Return the [X, Y] coordinate for the center point of the cell that contains the specified text.  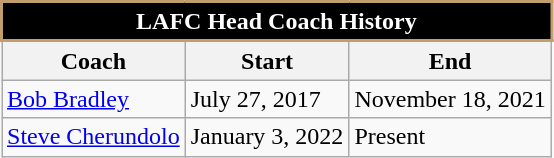
Start [267, 60]
LAFC Head Coach History [277, 22]
Present [450, 137]
July 27, 2017 [267, 99]
Steve Cherundolo [94, 137]
End [450, 60]
Bob Bradley [94, 99]
November 18, 2021 [450, 99]
Coach [94, 60]
January 3, 2022 [267, 137]
